Determine the [X, Y] coordinate at the center of the cell enclosing the given text.  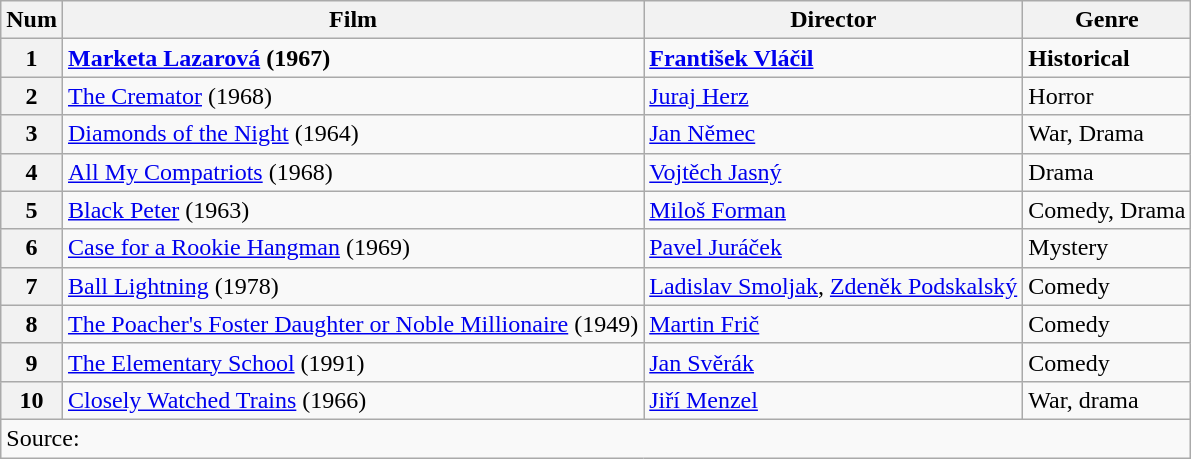
7 [32, 286]
Juraj Herz [834, 96]
Jiří Menzel [834, 400]
Jan Svěrák [834, 362]
10 [32, 400]
Martin Frič [834, 324]
6 [32, 248]
3 [32, 134]
Diamonds of the Night (1964) [352, 134]
Genre [1107, 20]
Comedy, Drama [1107, 210]
Director [834, 20]
War, Drama [1107, 134]
All My Compatriots (1968) [352, 172]
2 [32, 96]
Ball Lightning (1978) [352, 286]
4 [32, 172]
9 [32, 362]
Miloš Forman [834, 210]
Pavel Juráček [834, 248]
5 [32, 210]
Drama [1107, 172]
František Vláčil [834, 58]
Jan Němec [834, 134]
1 [32, 58]
The Cremator (1968) [352, 96]
Marketa Lazarová (1967) [352, 58]
Vojtěch Jasný [834, 172]
War, drama [1107, 400]
Mystery [1107, 248]
Case for a Rookie Hangman (1969) [352, 248]
Ladislav Smoljak, Zdeněk Podskalský [834, 286]
Film [352, 20]
Black Peter (1963) [352, 210]
Num [32, 20]
The Poacher's Foster Daughter or Noble Millionaire (1949) [352, 324]
8 [32, 324]
Closely Watched Trains (1966) [352, 400]
Source: [596, 438]
Historical [1107, 58]
The Elementary School (1991) [352, 362]
Horror [1107, 96]
